Scan for the cell matching the given text and deliver its [X, Y] coordinate at center. 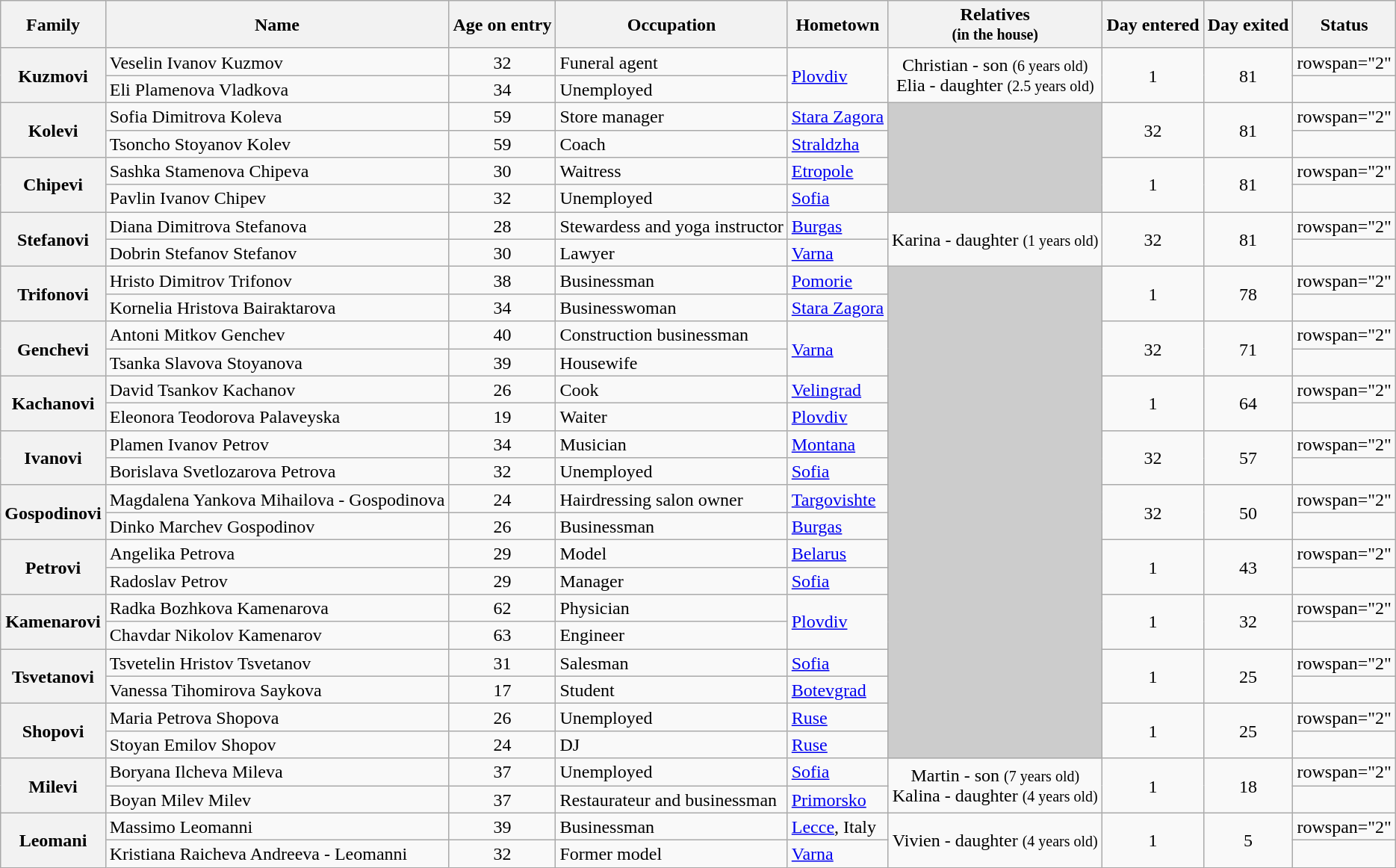
Martin - son (7 years old)Kalina - daughter (4 years old) [995, 786]
Kristiana Raicheva Andreeva - Leomanni [277, 855]
Petrovi [53, 566]
71 [1248, 348]
Eleonora Teodorova Palaveyska [277, 417]
Chipevi [53, 185]
Boyan Milev Milev [277, 799]
Radka Bozhkova Kamenarova [277, 608]
Vivien - daughter (4 years old) [995, 840]
Massimo Leomanni [277, 826]
Straldzha [837, 143]
Lecce, Italy [837, 826]
Shopovi [53, 731]
Diana Dimitrova Stefanova [277, 226]
Etropole [837, 172]
Manager [671, 581]
Construction businessman [671, 335]
Maria Petrova Shopova [277, 717]
Kamenarovi [53, 621]
Student [671, 690]
Eli Plamenova Vladkova [277, 90]
Occupation [671, 25]
78 [1248, 294]
Montana [837, 444]
Stoyan Emilov Shopov [277, 744]
Musician [671, 444]
Coach [671, 143]
62 [502, 608]
Restaurateur and businessman [671, 799]
Tsvetanovi [53, 677]
Tsanka Slavova Stoyanova [277, 362]
Stefanovi [53, 239]
64 [1248, 403]
Lawyer [671, 252]
Kuzmovi [53, 75]
Botevgrad [837, 690]
18 [1248, 786]
Plamen Ivanov Petrov [277, 444]
David Tsankov Kachanov [277, 390]
Family [53, 25]
Christian - son (6 years old)Elia - daughter (2.5 years old) [995, 75]
Status [1344, 25]
50 [1248, 512]
Cook [671, 390]
63 [502, 635]
Housewife [671, 362]
Targovishte [837, 499]
Kachanovi [53, 403]
Trifonovi [53, 294]
57 [1248, 457]
Kornelia Hristova Bairaktarova [277, 308]
Waitress [671, 172]
Tsvetelin Hristov Tsvetanov [277, 663]
Age on entry [502, 25]
Magdalena Yankova Mihailova - Gospodinova [277, 499]
Sofia Dimitrova Koleva [277, 117]
Belarus [837, 553]
Dinko Marchev Gospodinov [277, 526]
Name [277, 25]
Pomorie [837, 281]
Store manager [671, 117]
Karina - daughter (1 years old) [995, 239]
Day entered [1153, 25]
19 [502, 417]
Antoni Mitkov Genchev [277, 335]
Sashka Stamenova Chipeva [277, 172]
Tsoncho Stoyanov Kolev [277, 143]
Borislava Svetlozarova Petrova [277, 472]
Gospodinovi [53, 512]
Angelika Petrova [277, 553]
DJ [671, 744]
Waiter [671, 417]
31 [502, 663]
Relatives(in the house) [995, 25]
Leomani [53, 840]
28 [502, 226]
Primorsko [837, 799]
17 [502, 690]
40 [502, 335]
38 [502, 281]
43 [1248, 566]
Stewardess and yoga instructor [671, 226]
Former model [671, 855]
Chavdar Nikolov Kamenarov [277, 635]
Funeral agent [671, 61]
Boryana Ilcheva Mileva [277, 772]
Hairdressing salon owner [671, 499]
Radoslav Petrov [277, 581]
Kolevi [53, 130]
Model [671, 553]
Businesswoman [671, 308]
Milevi [53, 786]
Genchevi [53, 348]
Pavlin Ivanov Chipev [277, 199]
Salesman [671, 663]
Day exited [1248, 25]
Ivanovi [53, 457]
Velingrad [837, 390]
Veselin Ivanov Kuzmov [277, 61]
Physician [671, 608]
Hometown [837, 25]
Hristo Dimitrov Trifonov [277, 281]
5 [1248, 840]
Dobrin Stefanov Stefanov [277, 252]
Engineer [671, 635]
Vanessa Tihomirova Saykova [277, 690]
